Detect which cell encompasses the target text, then output its [x, y] center coordinate. 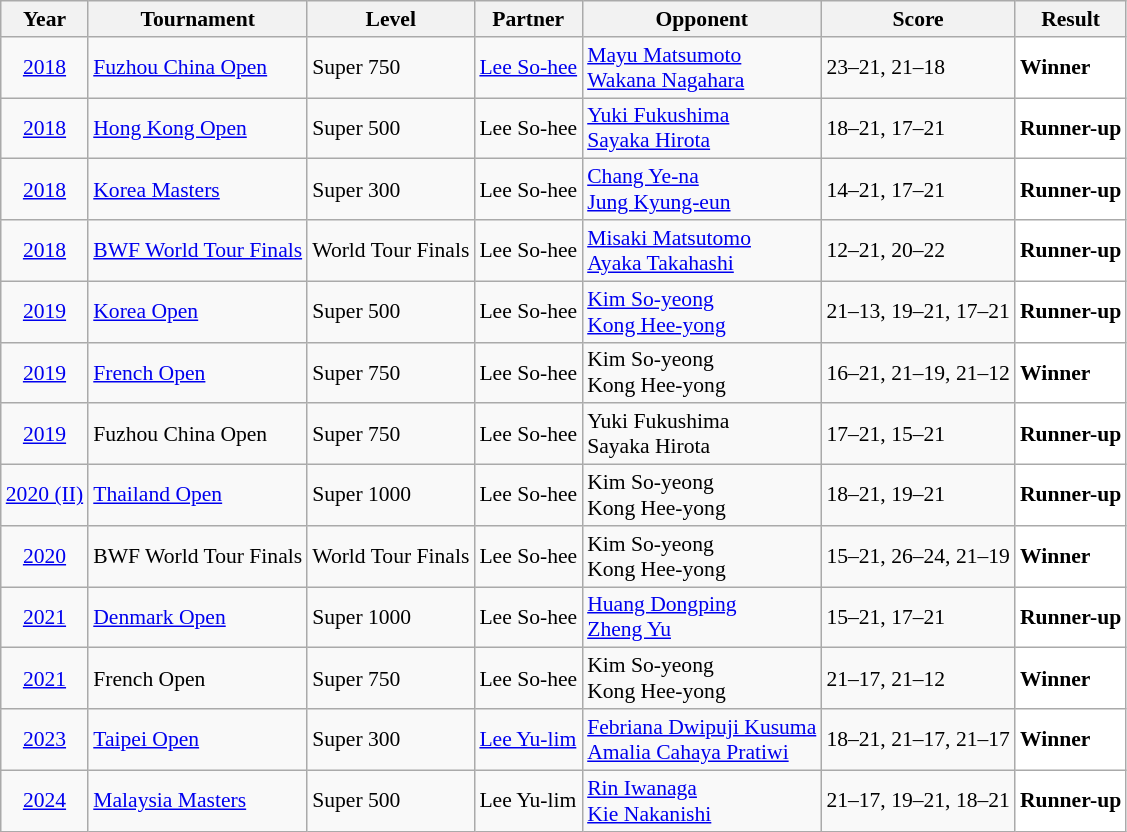
Korea Open [198, 312]
18–21, 19–21 [918, 496]
2020 [44, 556]
16–21, 21–19, 21–12 [918, 372]
Huang Dongping Zheng Yu [702, 618]
Febriana Dwipuji Kusuma Amalia Cahaya Pratiwi [702, 740]
Taipei Open [198, 740]
12–21, 20–22 [918, 250]
Korea Masters [198, 190]
21–13, 19–21, 17–21 [918, 312]
21–17, 19–21, 18–21 [918, 800]
Partner [528, 19]
21–17, 21–12 [918, 678]
Malaysia Masters [198, 800]
Mayu Matsumoto Wakana Nagahara [702, 68]
Hong Kong Open [198, 128]
23–21, 21–18 [918, 68]
18–21, 21–17, 21–17 [918, 740]
17–21, 15–21 [918, 434]
2020 (II) [44, 496]
Misaki Matsutomo Ayaka Takahashi [702, 250]
14–21, 17–21 [918, 190]
15–21, 17–21 [918, 618]
Result [1070, 19]
Thailand Open [198, 496]
Score [918, 19]
Year [44, 19]
Denmark Open [198, 618]
Tournament [198, 19]
2023 [44, 740]
2024 [44, 800]
Chang Ye-na Jung Kyung-eun [702, 190]
15–21, 26–24, 21–19 [918, 556]
Level [390, 19]
Rin Iwanaga Kie Nakanishi [702, 800]
18–21, 17–21 [918, 128]
Opponent [702, 19]
